Scan for the cell matching the given text and deliver its [x, y] coordinate at center. 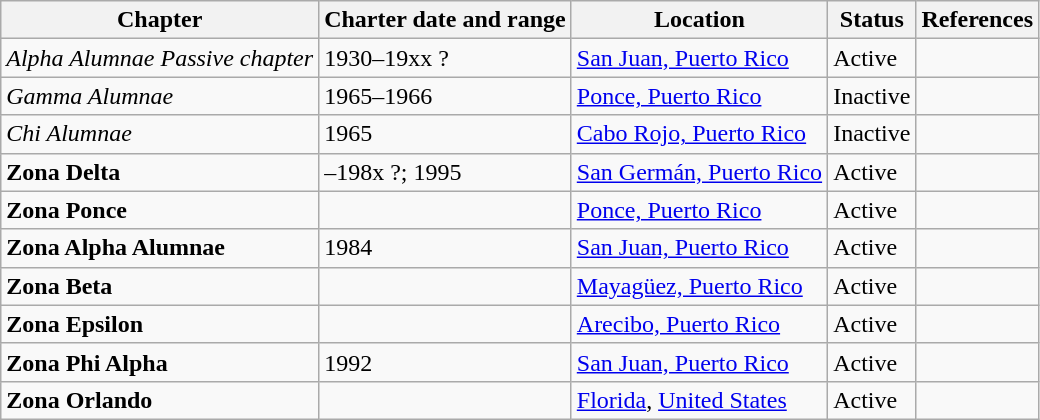
Gamma Alumnae [160, 96]
References [978, 20]
Status [872, 20]
–198x ?; 1995 [446, 172]
1992 [446, 362]
Zona Epsilon [160, 324]
Zona Alpha Alumnae [160, 248]
Zona Beta [160, 286]
Chi Alumnae [160, 134]
Cabo Rojo, Puerto Rico [699, 134]
Location [699, 20]
Zona Phi Alpha [160, 362]
Mayagüez, Puerto Rico [699, 286]
Zona Ponce [160, 210]
Arecibo, Puerto Rico [699, 324]
Zona Orlando [160, 400]
Chapter [160, 20]
Alpha Alumnae Passive chapter [160, 58]
1965–1966 [446, 96]
1930–19xx ? [446, 58]
1984 [446, 248]
San Germán, Puerto Rico [699, 172]
1965 [446, 134]
Charter date and range [446, 20]
Florida, United States [699, 400]
Zona Delta [160, 172]
